Detect which cell encompasses the target text, then output its (X, Y) center coordinate. 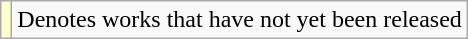
Denotes works that have not yet been released (240, 20)
